Pinpoint the cell where the given text exists, returning its [X, Y] midpoint coordinate. 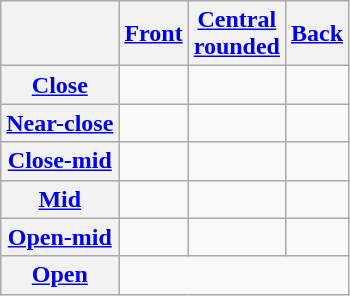
Open [60, 275]
Front [154, 34]
Back [316, 34]
Centralrounded [236, 34]
Mid [60, 199]
Near-close [60, 123]
Close [60, 85]
Close-mid [60, 161]
Open-mid [60, 237]
